Provide the (x, y) coordinate of the cell's center where the given text is located.  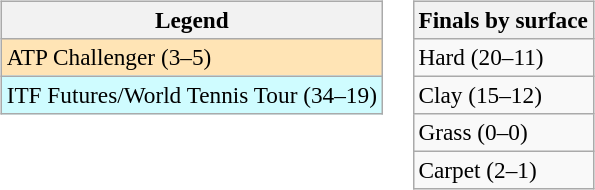
Clay (15–12) (503, 95)
ITF Futures/World Tennis Tour (34–19) (192, 95)
Grass (0–0) (503, 133)
Legend (192, 20)
Hard (20–11) (503, 57)
ATP Challenger (3–5) (192, 57)
Carpet (2–1) (503, 171)
Finals by surface (503, 20)
